Return [X, Y] of the center of cell containing provided text 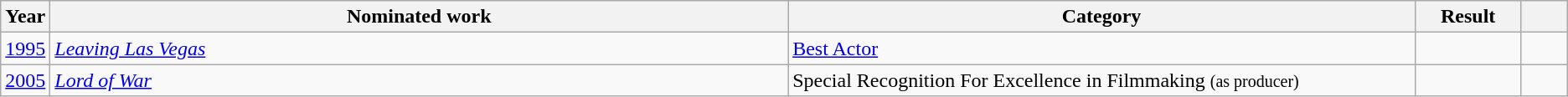
Best Actor [1102, 48]
Year [25, 17]
Category [1102, 17]
Result [1467, 17]
Leaving Las Vegas [419, 48]
2005 [25, 80]
1995 [25, 48]
Lord of War [419, 80]
Special Recognition For Excellence in Filmmaking (as producer) [1102, 80]
Nominated work [419, 17]
